Provide the (X, Y) coordinate of the cell's center where the given text is located.  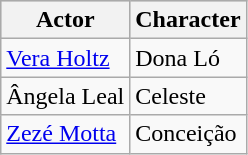
Ângela Leal (66, 96)
Celeste (188, 96)
Conceição (188, 134)
Character (188, 20)
Dona Ló (188, 58)
Actor (66, 20)
Vera Holtz (66, 58)
Zezé Motta (66, 134)
